Detect which cell encompasses the target text, then output its (x, y) center coordinate. 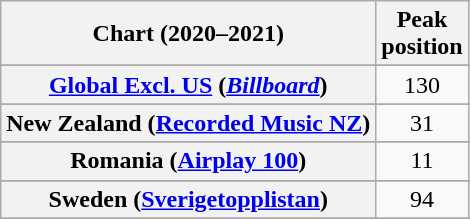
130 (422, 85)
Sweden (Sverigetopplistan) (188, 199)
Romania (Airplay 100) (188, 161)
Global Excl. US (Billboard) (188, 85)
94 (422, 199)
Peakposition (422, 34)
11 (422, 161)
Chart (2020–2021) (188, 34)
New Zealand (Recorded Music NZ) (188, 123)
31 (422, 123)
